For the text-containing cell, return its midpoint in (x, y) coordinate format. 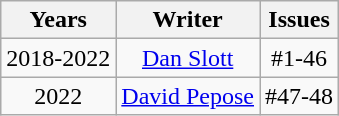
Dan Slott (188, 58)
2018-2022 (58, 58)
#47-48 (300, 96)
Issues (300, 20)
Years (58, 20)
Writer (188, 20)
David Pepose (188, 96)
2022 (58, 96)
#1-46 (300, 58)
